From the cell containing the given text, extract its center point as [X, Y] coordinate. 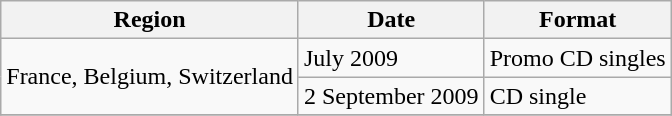
Format [578, 20]
July 2009 [391, 58]
Region [150, 20]
France, Belgium, Switzerland [150, 77]
Date [391, 20]
2 September 2009 [391, 96]
CD single [578, 96]
Promo CD singles [578, 58]
